Locate the cell with the specified text and output its (x, y) center coordinate. 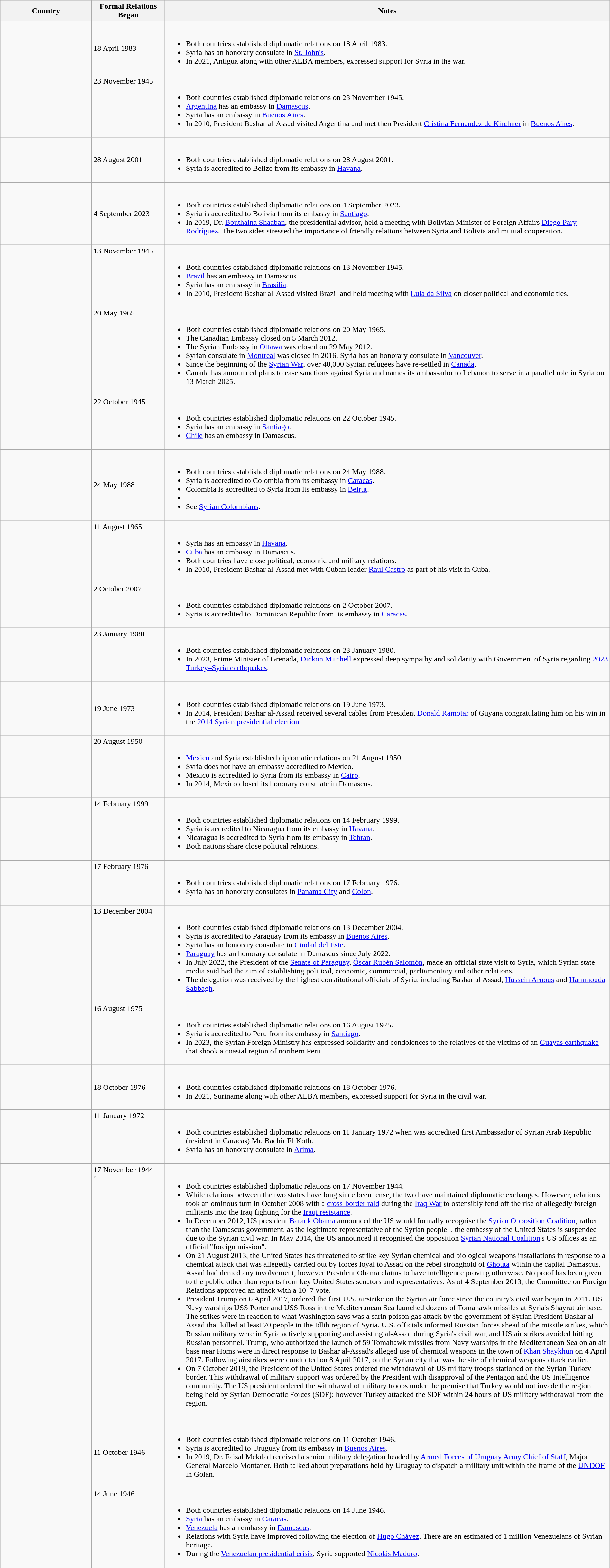
18 October 1976 (128, 1087)
Both countries established diplomatic relations on 28 August 2001.Syria is accredited to Belize from its embassy in Havana. (387, 160)
16 August 1975 (128, 1034)
22 October 1945 (128, 423)
Both countries established diplomatic relations on 22 October 1945.Syria has an embassy in Santiago.Chile has an embassy in Damascus. (387, 423)
28 August 2001 (128, 160)
13 December 2004 (128, 954)
20 August 1950 (128, 767)
14 February 1999 (128, 829)
13 November 1945 (128, 276)
Notes (387, 11)
19 June 1973 (128, 709)
24 May 1988 (128, 485)
14 June 1946 (128, 1528)
23 November 1945 (128, 106)
Formal Relations Began (128, 11)
11 October 1946 (128, 1452)
11 January 1972 (128, 1136)
18 April 1983 (128, 48)
Country (46, 11)
2 October 2007 (128, 605)
17 February 1976 (128, 883)
20 May 1965 (128, 351)
17 November 1944' (128, 1290)
23 January 1980 (128, 655)
11 August 1965 (128, 552)
Both countries established diplomatic relations on 2 October 2007.Syria is accredited to Dominican Republic from its embassy in Caracas. (387, 605)
Both countries established diplomatic relations on 17 February 1976.Syria has an honorary consulates in Panama City and Colón. (387, 883)
4 September 2023 (128, 214)
